Find where the given text appears and provide that cell's center as [X, Y] coordinate. 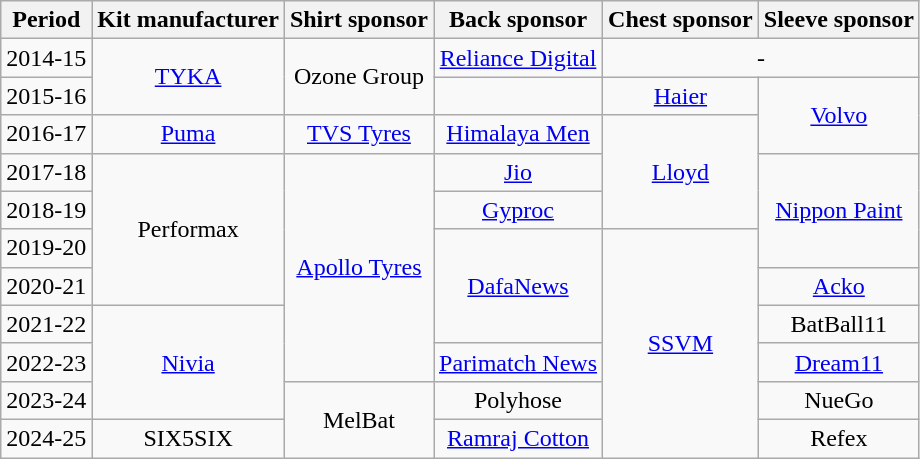
Acko [838, 286]
2016-17 [46, 134]
2017-18 [46, 172]
TVS Tyres [358, 134]
Puma [188, 134]
2019-20 [46, 248]
Jio [518, 172]
DafaNews [518, 286]
Himalaya Men [518, 134]
2014-15 [46, 58]
BatBall11 [838, 324]
Chest sponsor [681, 20]
Dream11 [838, 362]
Refex [838, 438]
Nippon Paint [838, 210]
Gyproc [518, 210]
2018-19 [46, 210]
2015-16 [46, 96]
Sleeve sponsor [838, 20]
TYKA [188, 77]
NueGo [838, 400]
Lloyd [681, 172]
2020-21 [46, 286]
SIX5SIX [188, 438]
2023-24 [46, 400]
Shirt sponsor [358, 20]
2021-22 [46, 324]
Period [46, 20]
Performax [188, 229]
Kit manufacturer [188, 20]
Parimatch News [518, 362]
Reliance Digital [518, 58]
Volvo [838, 115]
Nivia [188, 362]
Ozone Group [358, 77]
Apollo Tyres [358, 267]
Ramraj Cotton [518, 438]
Polyhose [518, 400]
- [762, 58]
MelBat [358, 419]
2024-25 [46, 438]
SSVM [681, 343]
Back sponsor [518, 20]
Haier [681, 96]
2022-23 [46, 362]
